From the cell containing the given text, extract its center point as (x, y) coordinate. 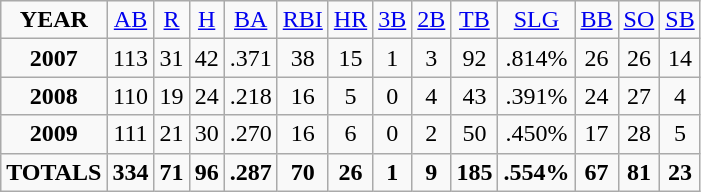
2B (432, 20)
334 (130, 172)
BB (596, 20)
28 (639, 134)
3B (392, 20)
113 (130, 58)
17 (596, 134)
SB (680, 20)
HR (350, 20)
.554% (536, 172)
.450% (536, 134)
.391% (536, 96)
.218 (250, 96)
2009 (54, 134)
23 (680, 172)
2 (432, 134)
70 (302, 172)
43 (474, 96)
15 (350, 58)
RBI (302, 20)
30 (206, 134)
SLG (536, 20)
14 (680, 58)
185 (474, 172)
.371 (250, 58)
67 (596, 172)
96 (206, 172)
38 (302, 58)
SO (639, 20)
6 (350, 134)
.287 (250, 172)
TOTALS (54, 172)
BA (250, 20)
81 (639, 172)
92 (474, 58)
42 (206, 58)
AB (130, 20)
21 (172, 134)
111 (130, 134)
31 (172, 58)
71 (172, 172)
H (206, 20)
.814% (536, 58)
2008 (54, 96)
9 (432, 172)
R (172, 20)
50 (474, 134)
3 (432, 58)
19 (172, 96)
YEAR (54, 20)
2007 (54, 58)
110 (130, 96)
.270 (250, 134)
27 (639, 96)
TB (474, 20)
